Return [x, y] of the center of cell containing provided text 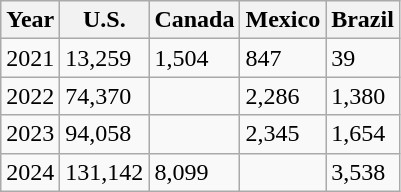
3,538 [363, 172]
2023 [30, 134]
13,259 [104, 58]
847 [283, 58]
1,380 [363, 96]
39 [363, 58]
2024 [30, 172]
U.S. [104, 20]
2021 [30, 58]
1,504 [194, 58]
8,099 [194, 172]
2,286 [283, 96]
2,345 [283, 134]
Brazil [363, 20]
Year [30, 20]
Mexico [283, 20]
74,370 [104, 96]
131,142 [104, 172]
2022 [30, 96]
1,654 [363, 134]
Canada [194, 20]
94,058 [104, 134]
